Detect which cell encompasses the target text, then output its [X, Y] center coordinate. 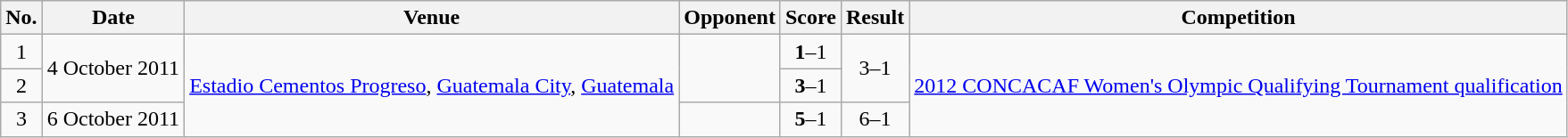
Estadio Cementos Progreso, Guatemala City, Guatemala [432, 85]
6 October 2011 [112, 119]
Date [112, 18]
3 [21, 119]
4 October 2011 [112, 69]
Score [810, 18]
No. [21, 18]
Result [875, 18]
Opponent [730, 18]
2 [21, 85]
1 [21, 52]
2012 CONCACAF Women's Olympic Qualifying Tournament qualification [1239, 85]
1–1 [810, 52]
Competition [1239, 18]
Venue [432, 18]
6–1 [875, 119]
5–1 [810, 119]
